Find where the given text appears and provide that cell's center as [x, y] coordinate. 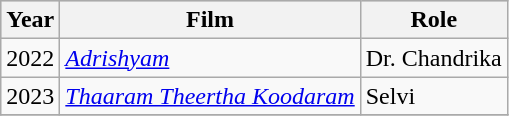
Adrishyam [210, 58]
Year [30, 20]
Selvi [434, 96]
Dr. Chandrika [434, 58]
Role [434, 20]
2023 [30, 96]
2022 [30, 58]
Thaaram Theertha Koodaram [210, 96]
Film [210, 20]
